Pinpoint the cell where the given text exists, returning its [X, Y] midpoint coordinate. 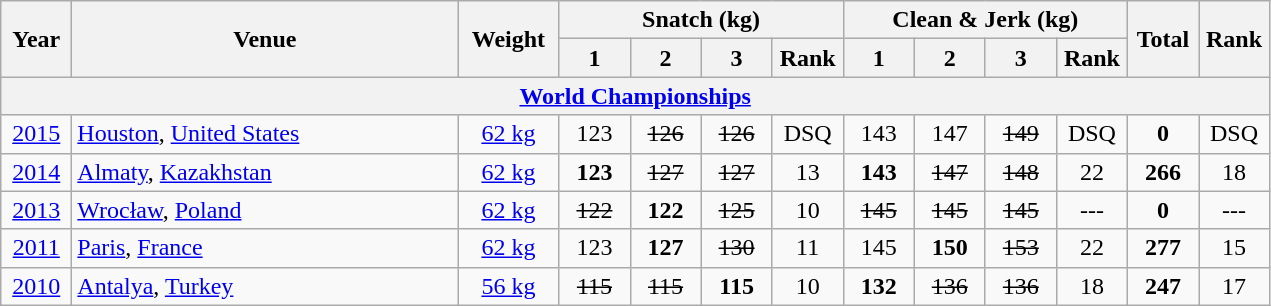
15 [1234, 248]
125 [736, 210]
277 [1162, 248]
2014 [36, 172]
Paris, France [265, 248]
132 [878, 286]
153 [1020, 248]
2013 [36, 210]
149 [1020, 134]
Weight [508, 39]
130 [736, 248]
148 [1020, 172]
247 [1162, 286]
13 [808, 172]
Snatch (kg) [701, 20]
Antalya, Turkey [265, 286]
World Championships [636, 96]
Wrocław, Poland [265, 210]
2011 [36, 248]
Venue [265, 39]
17 [1234, 286]
11 [808, 248]
Houston, United States [265, 134]
56 kg [508, 286]
150 [950, 248]
Almaty, Kazakhstan [265, 172]
2010 [36, 286]
266 [1162, 172]
Year [36, 39]
Clean & Jerk (kg) [985, 20]
2015 [36, 134]
Total [1162, 39]
